Pinpoint the cell where the given text exists, returning its (X, Y) midpoint coordinate. 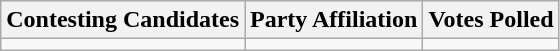
Contesting Candidates (123, 20)
Votes Polled (491, 20)
Party Affiliation (334, 20)
